For the text-containing cell, return its midpoint in (X, Y) coordinate format. 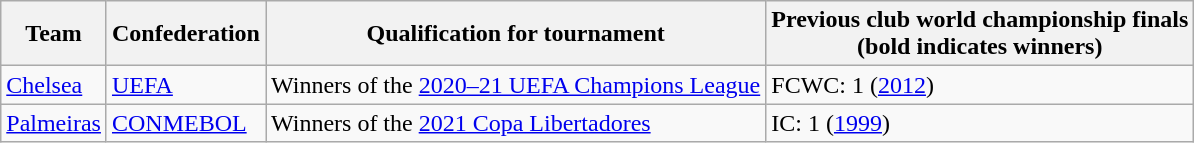
Winners of the 2020–21 UEFA Champions League (516, 85)
UEFA (186, 85)
Winners of the 2021 Copa Libertadores (516, 123)
Previous club world championship finals(bold indicates winners) (980, 34)
IC: 1 (1999) (980, 123)
Palmeiras (54, 123)
Qualification for tournament (516, 34)
CONMEBOL (186, 123)
Confederation (186, 34)
Chelsea (54, 85)
FCWC: 1 (2012) (980, 85)
Team (54, 34)
